Scan for the cell matching the given text and deliver its [X, Y] coordinate at center. 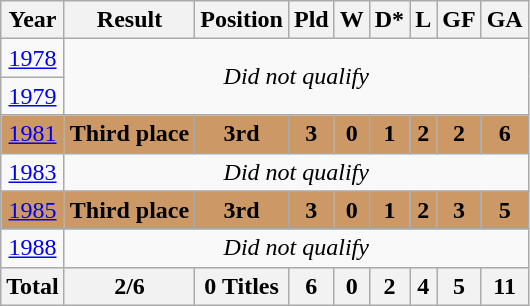
4 [424, 286]
D* [389, 20]
1988 [33, 248]
0 Titles [242, 286]
1985 [33, 210]
Pld [311, 20]
11 [504, 286]
GA [504, 20]
GF [459, 20]
W [352, 20]
Total [33, 286]
1983 [33, 172]
1981 [33, 134]
Year [33, 20]
Position [242, 20]
1978 [33, 58]
2/6 [129, 286]
Result [129, 20]
L [424, 20]
1979 [33, 96]
